Determine the [X, Y] coordinate at the center of the cell enclosing the given text.  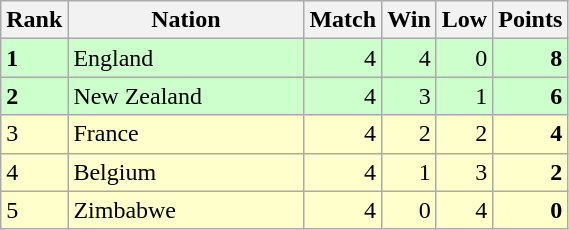
6 [530, 96]
Zimbabwe [186, 210]
Match [343, 20]
8 [530, 58]
New Zealand [186, 96]
Rank [34, 20]
England [186, 58]
France [186, 134]
5 [34, 210]
Low [464, 20]
Nation [186, 20]
Win [410, 20]
Belgium [186, 172]
Points [530, 20]
